Return the [X, Y] coordinate for the center point of the cell that contains the specified text.  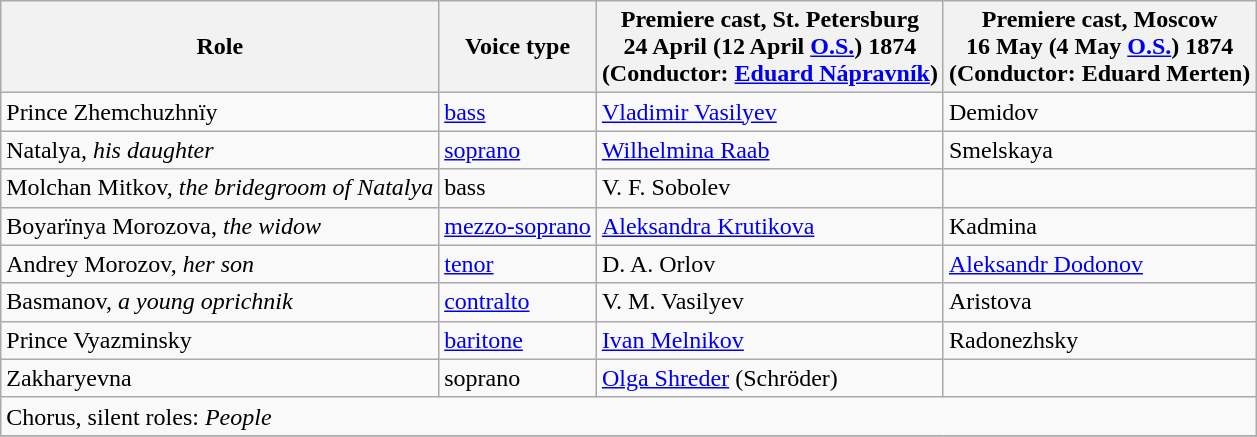
Prince Vyazminsky [220, 340]
Natalya, his daughter [220, 150]
Prince Zhemchuzhnïy [220, 112]
Smelskaya [1099, 150]
Aristova [1099, 302]
Premiere cast, St. Petersburg24 April (12 April O.S.) 1874(Conductor: Eduard Nápravník) [770, 47]
Olga Shreder (Schröder) [770, 378]
Basmanov, a young oprichnik [220, 302]
Aleksandr Dodonov [1099, 264]
contralto [518, 302]
Kadmina [1099, 226]
Aleksandra Krutikova [770, 226]
tenor [518, 264]
Wilhelmina Raab [770, 150]
baritone [518, 340]
Role [220, 47]
Boyarïnya Morozova, the widow [220, 226]
Molchan Mitkov, the bridegroom of Natalya [220, 188]
Zakharyevna [220, 378]
Demidov [1099, 112]
Chorus, silent roles: People [628, 416]
Andrey Morozov, her son [220, 264]
Ivan Melnikov [770, 340]
Voice type [518, 47]
V. F. Sobolev [770, 188]
mezzo-soprano [518, 226]
D. A. Orlov [770, 264]
V. M. Vasilyev [770, 302]
Radonezhsky [1099, 340]
Vladimir Vasilyev [770, 112]
Premiere cast, Moscow16 May (4 May O.S.) 1874(Conductor: Eduard Merten) [1099, 47]
